For the text-containing cell, return its midpoint in (X, Y) coordinate format. 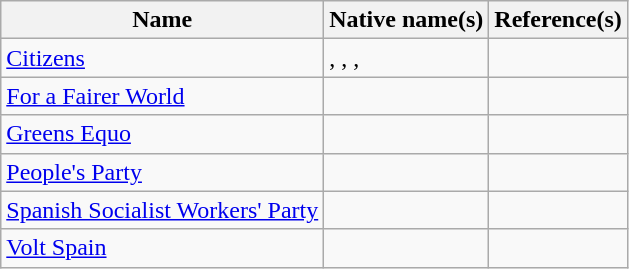
Greens Equo (162, 134)
People's Party (162, 172)
, , , (406, 58)
Spanish Socialist Workers' Party (162, 210)
Volt Spain (162, 248)
For a Fairer World (162, 96)
Citizens (162, 58)
Reference(s) (558, 20)
Native name(s) (406, 20)
Name (162, 20)
